For the text-containing cell, return its midpoint in (x, y) coordinate format. 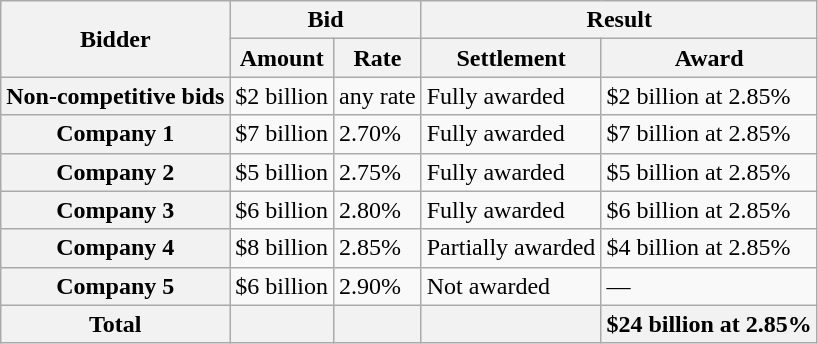
— (709, 286)
2.75% (378, 172)
Not awarded (511, 286)
2.70% (378, 134)
Non-competitive bids (116, 96)
$6 billion at 2.85% (709, 210)
$2 billion at 2.85% (709, 96)
Company 5 (116, 286)
Total (116, 324)
2.85% (378, 248)
$4 billion at 2.85% (709, 248)
Rate (378, 58)
$2 billion (282, 96)
Bidder (116, 39)
Amount (282, 58)
$7 billion at 2.85% (709, 134)
Result (619, 20)
Company 4 (116, 248)
2.90% (378, 286)
$7 billion (282, 134)
Company 1 (116, 134)
Bid (326, 20)
$24 billion at 2.85% (709, 324)
any rate (378, 96)
Settlement (511, 58)
2.80% (378, 210)
$5 billion at 2.85% (709, 172)
Award (709, 58)
Partially awarded (511, 248)
$8 billion (282, 248)
Company 2 (116, 172)
Company 3 (116, 210)
$5 billion (282, 172)
